Return (x, y) of the center of cell containing provided text 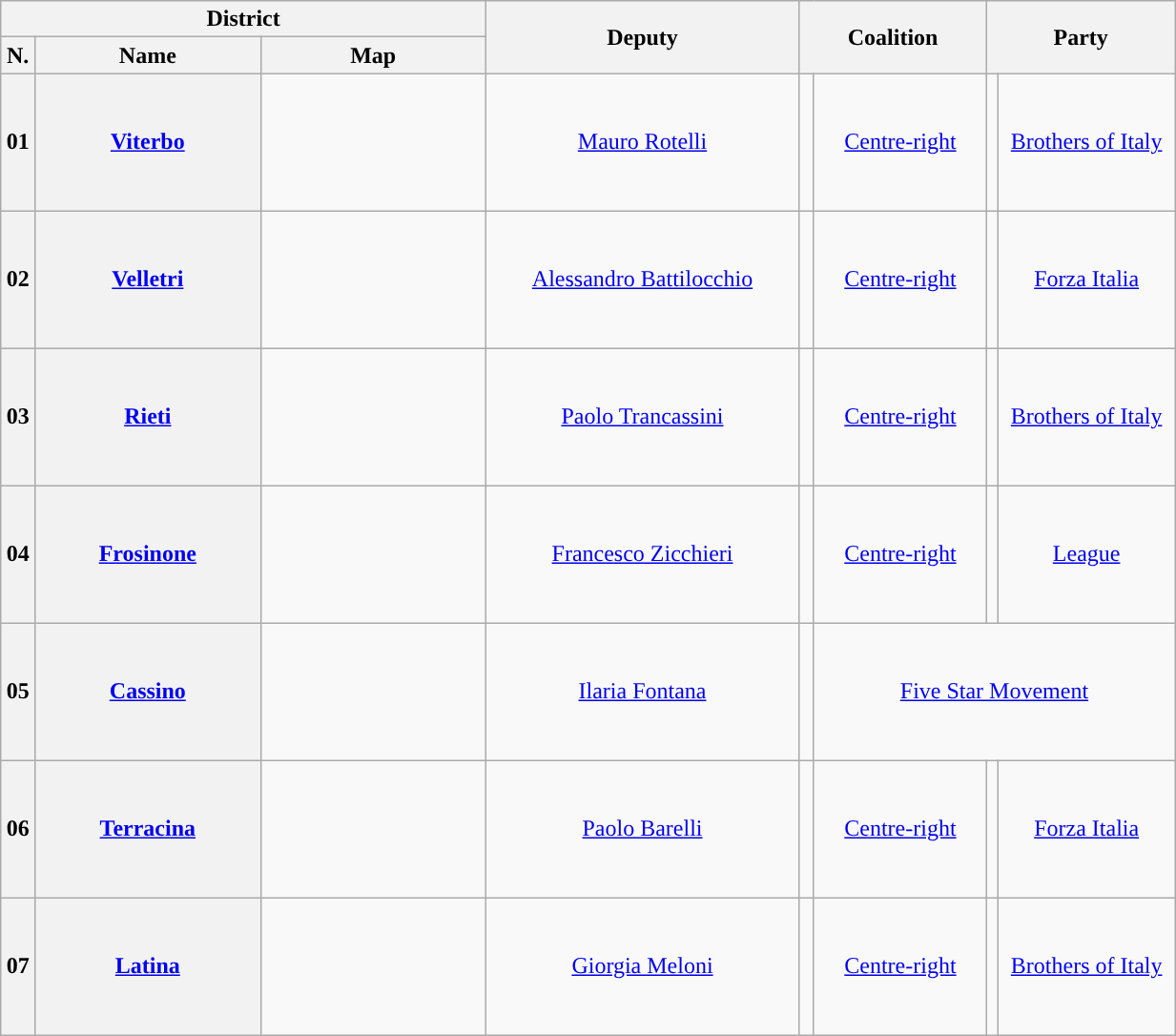
N. (18, 55)
05 (18, 692)
Paolo Barelli (642, 829)
Paolo Trancassini (642, 417)
03 (18, 417)
Ilaria Fontana (642, 692)
Five Star Movement (994, 692)
Deputy (642, 37)
Party (1082, 37)
Map (373, 55)
06 (18, 829)
Mauro Rotelli (642, 142)
Velletri (148, 280)
Cassino (148, 692)
07 (18, 966)
01 (18, 142)
Viterbo (148, 142)
League (1087, 554)
Alessandro Battilocchio (642, 280)
Frosinone (148, 554)
Francesco Zicchieri (642, 554)
Giorgia Meloni (642, 966)
District (244, 19)
02 (18, 280)
04 (18, 554)
Latina (148, 966)
Terracina (148, 829)
Coalition (893, 37)
Name (148, 55)
Rieti (148, 417)
